Provide the [x, y] coordinate of the cell's center where the given text is located.  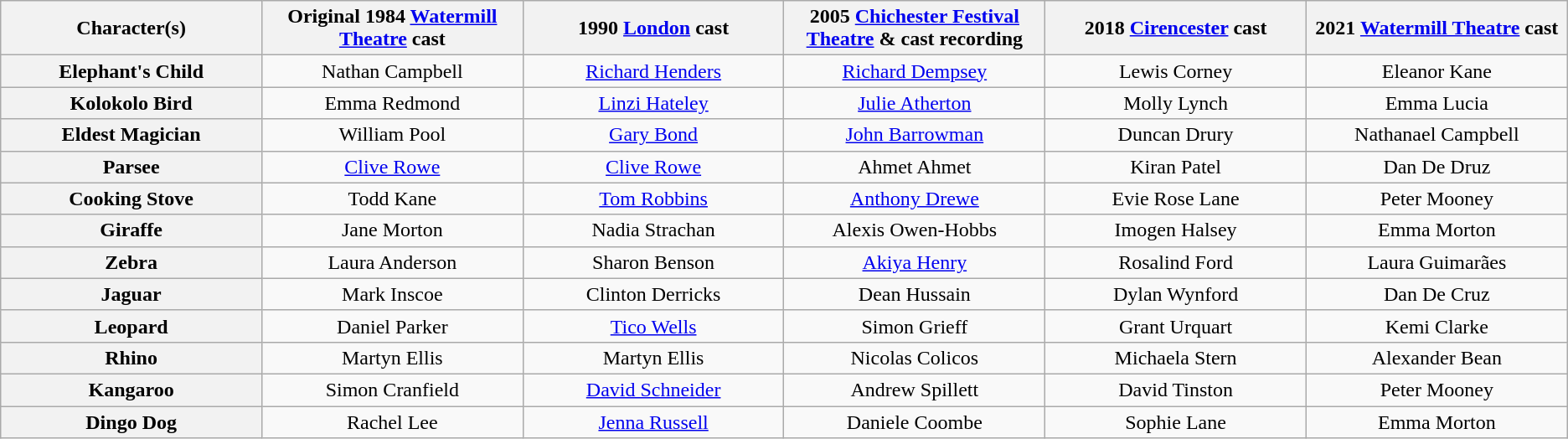
Daniel Parker [392, 326]
John Barrowman [915, 135]
Laura Guimarães [1436, 262]
Zebra [132, 262]
Akiya Henry [915, 262]
Linzi Hateley [653, 103]
Rachel Lee [392, 421]
Gary Bond [653, 135]
Dingo Dog [132, 421]
Kangaroo [132, 390]
Parsee [132, 167]
Simon Cranfield [392, 390]
David Tinston [1176, 390]
Sophie Lane [1176, 421]
Evie Rose Lane [1176, 199]
Kiran Patel [1176, 167]
2021 Watermill Theatre cast [1436, 28]
Michaela Stern [1176, 358]
2018 Cirencester cast [1176, 28]
Nathan Campbell [392, 71]
Leopard [132, 326]
David Schneider [653, 390]
Lewis Corney [1176, 71]
Andrew Spillett [915, 390]
William Pool [392, 135]
Kemi Clarke [1436, 326]
Mark Inscoe [392, 294]
Laura Anderson [392, 262]
Character(s) [132, 28]
Alexis Owen-Hobbs [915, 230]
Imogen Halsey [1176, 230]
Dan De Cruz [1436, 294]
Elephant's Child [132, 71]
Julie Atherton [915, 103]
Alexander Bean [1436, 358]
Jane Morton [392, 230]
Emma Lucia [1436, 103]
Grant Urquart [1176, 326]
Tico Wells [653, 326]
Simon Grieff [915, 326]
Kolokolo Bird [132, 103]
Tom Robbins [653, 199]
Eleanor Kane [1436, 71]
Sharon Benson [653, 262]
Daniele Coombe [915, 421]
Richard Dempsey [915, 71]
2005 Chichester Festival Theatre & cast recording [915, 28]
Duncan Drury [1176, 135]
Dylan Wynford [1176, 294]
Nadia Strachan [653, 230]
Eldest Magician [132, 135]
Clinton Derricks [653, 294]
Nicolas Colicos [915, 358]
Original 1984 Watermill Theatre cast [392, 28]
Anthony Drewe [915, 199]
Giraffe [132, 230]
1990 London cast [653, 28]
Rhino [132, 358]
Molly Lynch [1176, 103]
Emma Redmond [392, 103]
Rosalind Ford [1176, 262]
Dan De Druz [1436, 167]
Jenna Russell [653, 421]
Richard Henders [653, 71]
Jaguar [132, 294]
Cooking Stove [132, 199]
Ahmet Ahmet [915, 167]
Dean Hussain [915, 294]
Todd Kane [392, 199]
Nathanael Campbell [1436, 135]
